Detect which cell encompasses the target text, then output its (x, y) center coordinate. 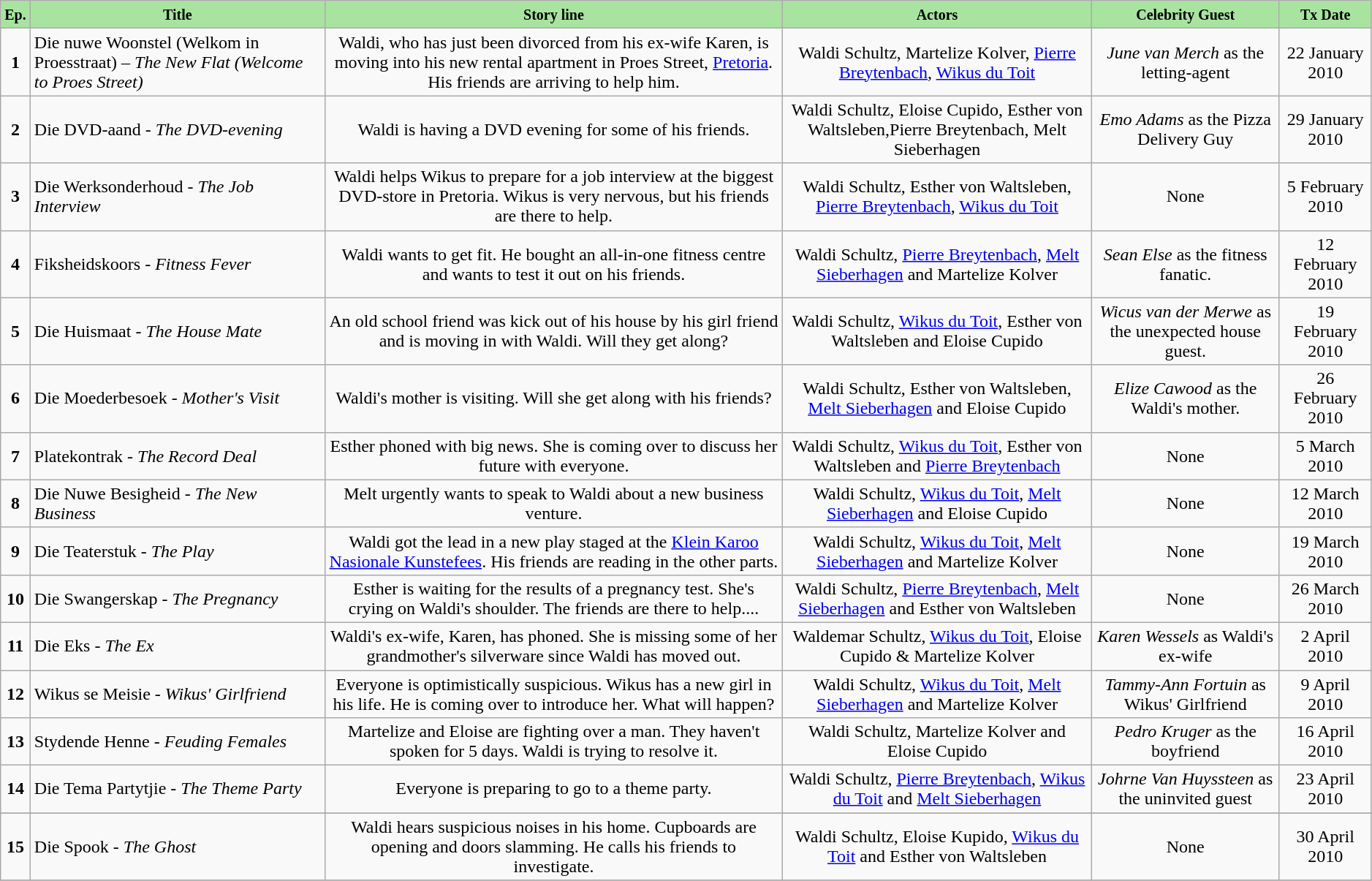
Die Huismaat - The House Mate (177, 331)
Waldi Schultz, Pierre Breytenbach, Melt Sieberhagen and Martelize Kolver (937, 264)
Esther phoned with big news. She is coming over to discuss her future with everyone. (553, 456)
Elize Cawood as the Waldi's mother. (1186, 398)
22 January 2010 (1325, 62)
Sean Else as the fitness fanatic. (1186, 264)
Die Swangerskap - The Pregnancy (177, 598)
Waldi Schultz, Esther von Waltsleben, Pierre Breytenbach, Wikus du Toit (937, 197)
Die nuwe Woonstel (Welkom in Proesstraat) – The New Flat (Welcome to Proes Street) (177, 62)
Martelize and Eloise are fighting over a man. They haven't spoken for 5 days. Waldi is trying to resolve it. (553, 741)
Waldi Schultz, Eloise Kupido, Wikus du Toit and Esther von Waltsleben (937, 847)
Title (177, 15)
Johrne Van Huyssteen as the uninvited guest (1186, 790)
29 January 2010 (1325, 129)
Wicus van der Merwe as the unexpected house guest. (1186, 331)
Waldi Schultz, Wikus du Toit, Esther von Waltsleben and Pierre Breytenbach (937, 456)
10 (16, 598)
Waldemar Schultz, Wikus du Toit, Eloise Cupido & Martelize Kolver (937, 646)
Die Tema Partytjie - The Theme Party (177, 790)
Waldi's ex-wife, Karen, has phoned. She is missing some of her grandmother's silverware since Waldi has moved out. (553, 646)
Die Spook - The Ghost (177, 847)
12 (16, 693)
Waldi Schultz, Pierre Breytenbach, Wikus du Toit and Melt Sieberhagen (937, 790)
19 February 2010 (1325, 331)
Waldi Schultz, Martelize Kolver, Pierre Breytenbach, Wikus du Toit (937, 62)
Waldi Schultz, Wikus du Toit, Esther von Waltsleben and Eloise Cupido (937, 331)
Waldi is having a DVD evening for some of his friends. (553, 129)
7 (16, 456)
6 (16, 398)
23 April 2010 (1325, 790)
Die Eks - The Ex (177, 646)
3 (16, 197)
Die Werksonderhoud - The Job Interview (177, 197)
Esther is waiting for the results of a pregnancy test. She's crying on Waldi's shoulder. The friends are there to help.... (553, 598)
13 (16, 741)
Platekontrak - The Record Deal (177, 456)
Tx Date (1325, 15)
Waldi Schultz, Esther von Waltsleben, Melt Sieberhagen and Eloise Cupido (937, 398)
Tammy-Ann Fortuin as Wikus' Girlfriend (1186, 693)
2 (16, 129)
11 (16, 646)
Ep. (16, 15)
8 (16, 503)
Die Nuwe Besigheid - The New Business (177, 503)
Waldi helps Wikus to prepare for a job interview at the biggest DVD-store in Pretoria. Wikus is very nervous, but his friends are there to help. (553, 197)
Waldi Schultz, Eloise Cupido, Esther von Waltsleben,Pierre Breytenbach, Melt Sieberhagen (937, 129)
Pedro Kruger as the boyfriend (1186, 741)
Waldi Schultz, Wikus du Toit, Melt Sieberhagen and Eloise Cupido (937, 503)
4 (16, 264)
26 February 2010 (1325, 398)
15 (16, 847)
Die DVD-aand - The DVD-evening (177, 129)
Wikus se Meisie - Wikus' Girlfriend (177, 693)
Story line (553, 15)
30 April 2010 (1325, 847)
5 March 2010 (1325, 456)
Emo Adams as the Pizza Delivery Guy (1186, 129)
Everyone is preparing to go to a theme party. (553, 790)
Waldi Schultz, Pierre Breytenbach, Melt Sieberhagen and Esther von Waltsleben (937, 598)
Karen Wessels as Waldi's ex-wife (1186, 646)
5 (16, 331)
16 April 2010 (1325, 741)
June van Merch as the letting-agent (1186, 62)
Waldi wants to get fit. He bought an all-in-one fitness centre and wants to test it out on his friends. (553, 264)
Waldi's mother is visiting. Will she get along with his friends? (553, 398)
14 (16, 790)
Die Teaterstuk - The Play (177, 551)
12 February 2010 (1325, 264)
12 March 2010 (1325, 503)
Waldi hears suspicious noises in his home. Cupboards are opening and doors slamming. He calls his friends to investigate. (553, 847)
Melt urgently wants to speak to Waldi about a new business venture. (553, 503)
5 February 2010 (1325, 197)
2 April 2010 (1325, 646)
An old school friend was kick out of his house by his girl friend and is moving in with Waldi. Will they get along? (553, 331)
Waldi got the lead in a new play staged at the Klein Karoo Nasionale Kunstefees. His friends are reading in the other parts. (553, 551)
9 (16, 551)
26 March 2010 (1325, 598)
Everyone is optimistically suspicious. Wikus has a new girl in his life. He is coming over to introduce her. What will happen? (553, 693)
Celebrity Guest (1186, 15)
Waldi Schultz, Martelize Kolver and Eloise Cupido (937, 741)
19 March 2010 (1325, 551)
Fiksheidskoors - Fitness Fever (177, 264)
9 April 2010 (1325, 693)
Die Moederbesoek - Mother's Visit (177, 398)
Stydende Henne - Feuding Females (177, 741)
Actors (937, 15)
1 (16, 62)
